Identify which cell holds the provided text, then report its (X, Y) central coordinate. 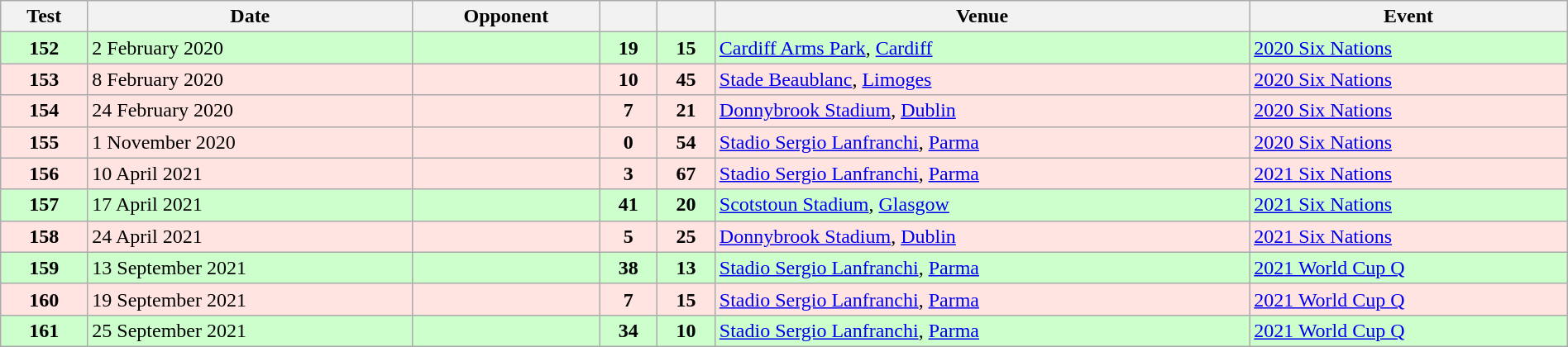
13 September 2021 (250, 268)
34 (629, 330)
159 (45, 268)
25 (686, 236)
Event (1408, 17)
13 (686, 268)
153 (45, 79)
Opponent (506, 17)
45 (686, 79)
160 (45, 299)
5 (629, 236)
41 (629, 205)
67 (686, 173)
0 (629, 142)
10 April 2021 (250, 173)
2 February 2020 (250, 48)
157 (45, 205)
Venue (982, 17)
20 (686, 205)
24 April 2021 (250, 236)
152 (45, 48)
25 September 2021 (250, 330)
19 (629, 48)
8 February 2020 (250, 79)
3 (629, 173)
19 September 2021 (250, 299)
17 April 2021 (250, 205)
21 (686, 111)
155 (45, 142)
158 (45, 236)
38 (629, 268)
Test (45, 17)
54 (686, 142)
Stade Beaublanc, Limoges (982, 79)
Date (250, 17)
24 February 2020 (250, 111)
Scotstoun Stadium, Glasgow (982, 205)
156 (45, 173)
161 (45, 330)
1 November 2020 (250, 142)
154 (45, 111)
Cardiff Arms Park, Cardiff (982, 48)
